Search for the cell housing the specified text and yield its [x, y] center coordinate. 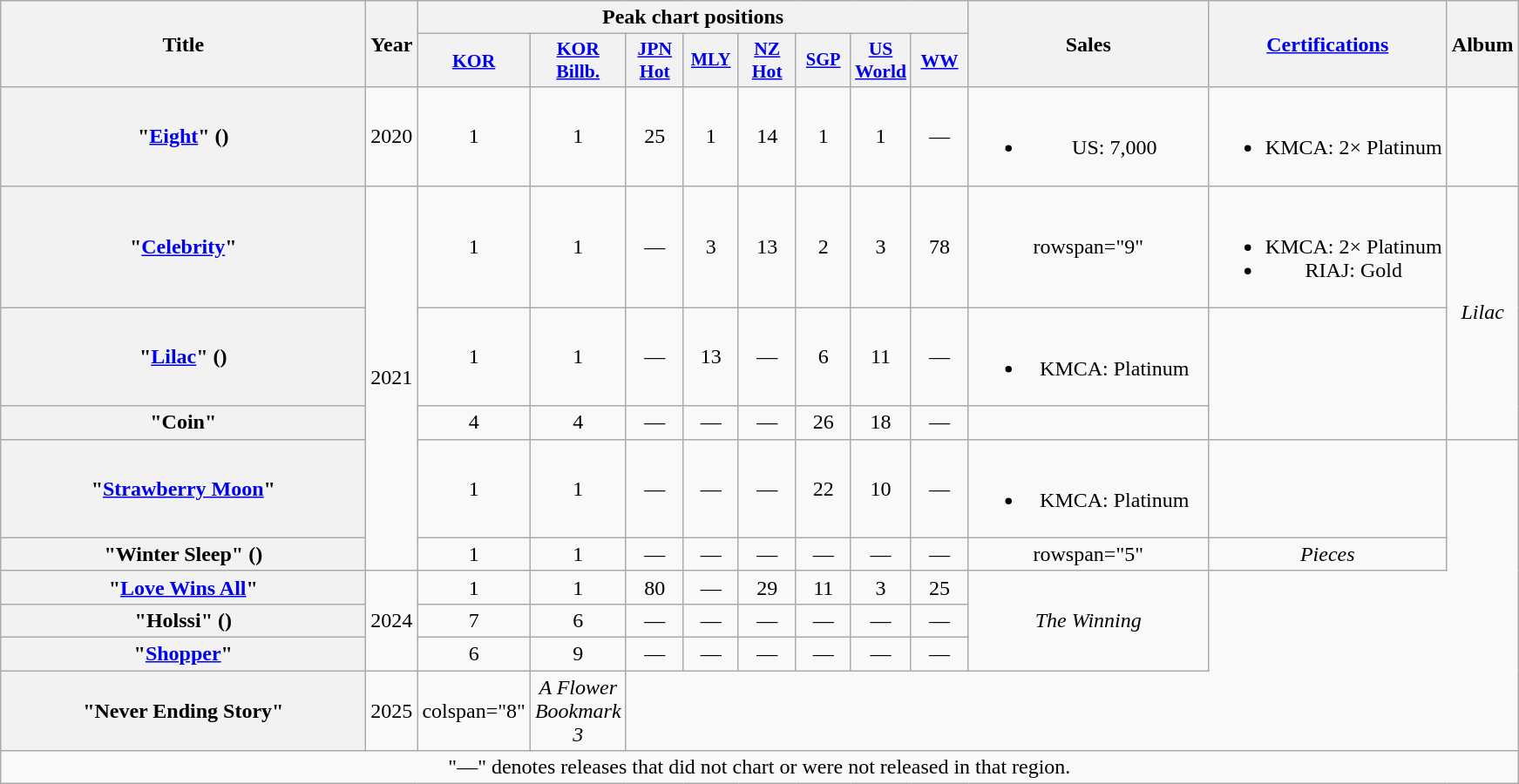
9 [578, 653]
"—" denotes releases that did not chart or were not released in that region. [760, 767]
"Shopper" [183, 653]
78 [939, 247]
KOR [474, 61]
"Winter Sleep" () [183, 554]
18 [880, 422]
US: 7,000 [1088, 136]
2021 [392, 378]
USWorld [880, 61]
A Flower Bookmark 3 [578, 711]
MLY [711, 61]
"Celebrity" [183, 247]
29 [767, 587]
rowspan="5" [1088, 554]
The Winning [1088, 620]
10 [880, 488]
Sales [1088, 44]
"Strawberry Moon" [183, 488]
2020 [392, 136]
"Eight" () [183, 136]
"Lilac" () [183, 357]
7 [474, 620]
Lilac [1482, 312]
KMCA: 2× Platinum RIAJ: Gold [1327, 247]
"Never Ending Story" [183, 711]
NZ Hot [767, 61]
"Love Wins All" [183, 587]
JPN Hot [654, 61]
"Coin" [183, 422]
Album [1482, 44]
Pieces [1327, 554]
WW [939, 61]
rowspan="9" [1088, 247]
22 [823, 488]
2 [823, 247]
Peak chart positions [693, 17]
2024 [392, 620]
KOR Billb. [578, 61]
SGP [823, 61]
Title [183, 44]
2025 [392, 711]
"Holssi" () [183, 620]
Year [392, 44]
14 [767, 136]
80 [654, 587]
KMCA: 2× Platinum [1327, 136]
Certifications [1327, 44]
26 [823, 422]
colspan="8" [474, 711]
